Locate the cell with the specified text and output its [X, Y] center coordinate. 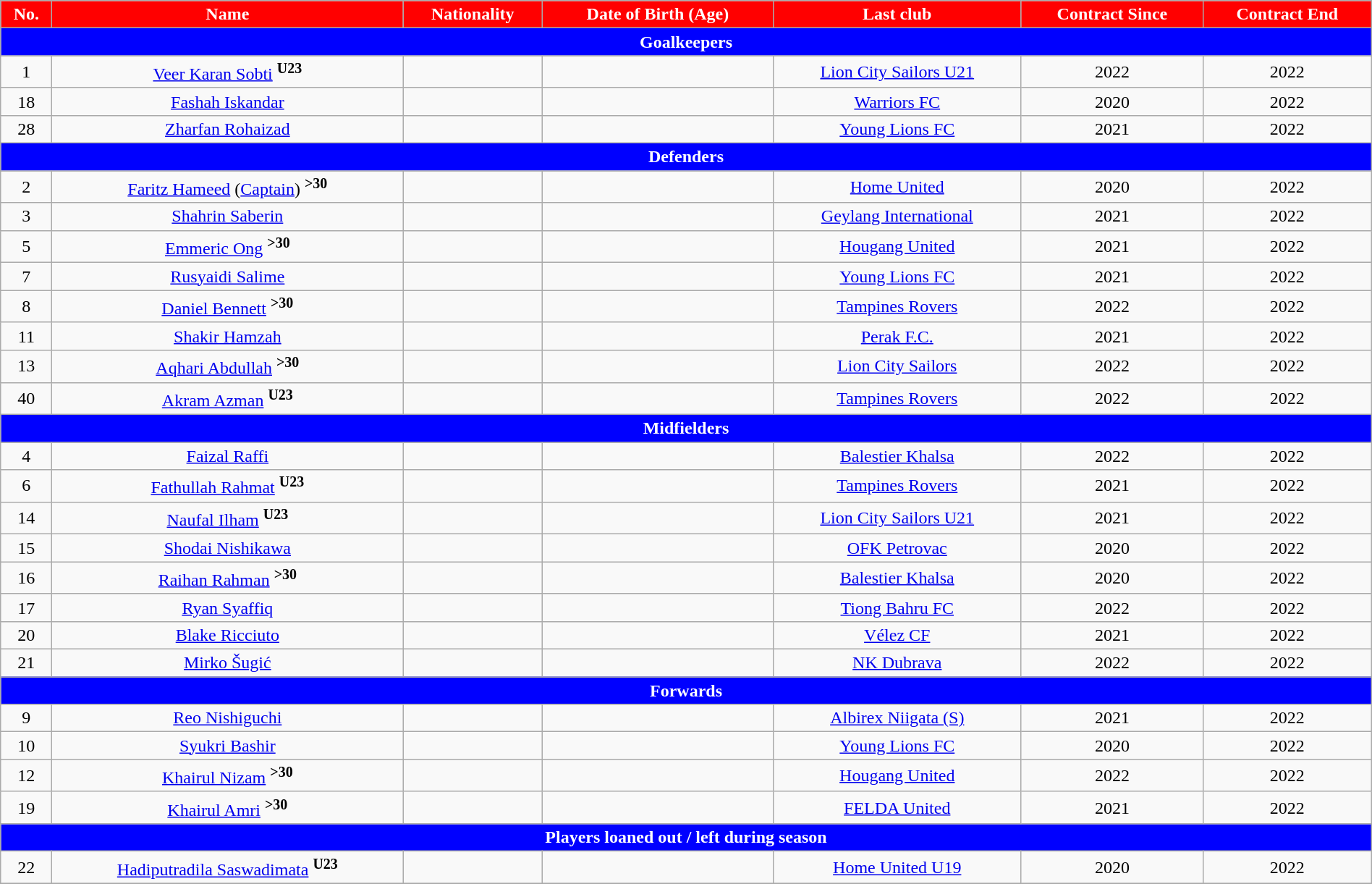
8 [26, 307]
40 [26, 398]
Forwards [686, 691]
11 [26, 336]
Goalkeepers [686, 42]
17 [26, 607]
2 [26, 187]
1 [26, 72]
6 [26, 487]
NK Dubrava [897, 663]
Syukri Bashir [227, 746]
4 [26, 456]
Shakir Hamzah [227, 336]
Hadiputradila Saswadimata U23 [227, 867]
Khairul Amri >30 [227, 808]
Faritz Hameed (Captain) >30 [227, 187]
Fashah Iskandar [227, 101]
Contract End [1287, 14]
7 [26, 277]
3 [26, 216]
12 [26, 776]
28 [26, 129]
Aqhari Abdullah >30 [227, 366]
22 [26, 867]
Warriors FC [897, 101]
Defenders [686, 157]
FELDA United [897, 808]
16 [26, 578]
Faizal Raffi [227, 456]
Home United [897, 187]
Name [227, 14]
Vélez CF [897, 635]
Emmeric Ong >30 [227, 246]
Albirex Niigata (S) [897, 718]
18 [26, 101]
No. [26, 14]
Daniel Bennett >30 [227, 307]
13 [26, 366]
20 [26, 635]
Naufal Ilham U23 [227, 518]
Shodai Nishikawa [227, 548]
5 [26, 246]
Players loaned out / left during season [686, 838]
OFK Petrovac [897, 548]
Nationality [473, 14]
Home United U19 [897, 867]
19 [26, 808]
Mirko Šugić [227, 663]
Veer Karan Sobti U23 [227, 72]
21 [26, 663]
14 [26, 518]
Perak F.C. [897, 336]
Rusyaidi Salime [227, 277]
Midfielders [686, 429]
Reo Nishiguchi [227, 718]
Date of Birth (Age) [659, 14]
Shahrin Saberin [227, 216]
15 [26, 548]
Akram Azman U23 [227, 398]
Contract Since [1111, 14]
Khairul Nizam >30 [227, 776]
9 [26, 718]
Ryan Syaffiq [227, 607]
Last club [897, 14]
Zharfan Rohaizad [227, 129]
Geylang International [897, 216]
Tiong Bahru FC [897, 607]
Lion City Sailors [897, 366]
Fathullah Rahmat U23 [227, 487]
Raihan Rahman >30 [227, 578]
10 [26, 746]
Blake Ricciuto [227, 635]
